Provide the [X, Y] coordinate of the cell's center where the given text is located.  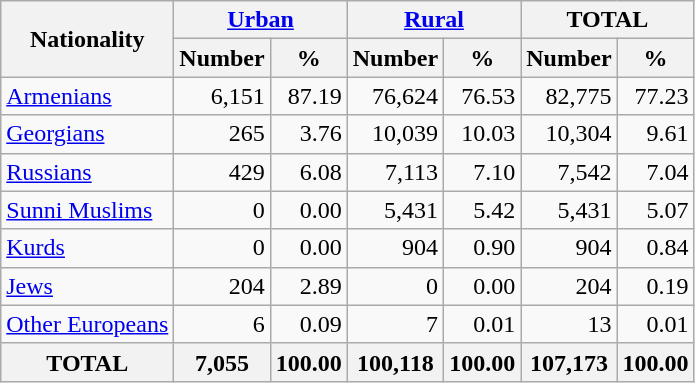
7 [395, 324]
10.03 [482, 134]
6 [222, 324]
0.90 [482, 248]
9.61 [656, 134]
5.42 [482, 210]
265 [222, 134]
6,151 [222, 96]
100,118 [395, 362]
0.19 [656, 286]
Russians [88, 172]
3.76 [308, 134]
13 [569, 324]
Sunni Muslims [88, 210]
76,624 [395, 96]
7.10 [482, 172]
Kurds [88, 248]
107,173 [569, 362]
0.09 [308, 324]
77.23 [656, 96]
7.04 [656, 172]
7,542 [569, 172]
6.08 [308, 172]
Rural [434, 20]
Armenians [88, 96]
Georgians [88, 134]
7,113 [395, 172]
Nationality [88, 39]
2.89 [308, 286]
Other Europeans [88, 324]
76.53 [482, 96]
10,304 [569, 134]
5.07 [656, 210]
10,039 [395, 134]
7,055 [222, 362]
429 [222, 172]
87.19 [308, 96]
82,775 [569, 96]
Urban [260, 20]
0.84 [656, 248]
Jews [88, 286]
